Return the [X, Y] coordinate for the center point of the cell that contains the specified text.  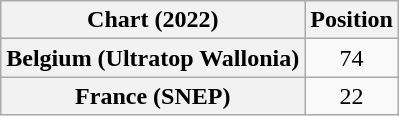
Belgium (Ultratop Wallonia) [153, 58]
22 [352, 96]
Position [352, 20]
74 [352, 58]
France (SNEP) [153, 96]
Chart (2022) [153, 20]
